Find where the given text appears and provide that cell's center as [x, y] coordinate. 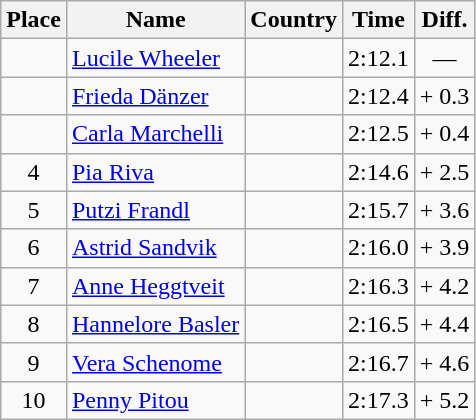
+ 5.2 [444, 400]
2:16.0 [379, 248]
Frieda Dänzer [155, 96]
2:16.7 [379, 362]
Penny Pitou [155, 400]
+ 3.9 [444, 248]
Carla Marchelli [155, 134]
Hannelore Basler [155, 324]
Vera Schenome [155, 362]
+ 3.6 [444, 210]
2:15.7 [379, 210]
Putzi Frandl [155, 210]
2:14.6 [379, 172]
Astrid Sandvik [155, 248]
6 [34, 248]
+ 4.4 [444, 324]
Country [294, 20]
Time [379, 20]
2:12.4 [379, 96]
+ 4.2 [444, 286]
9 [34, 362]
10 [34, 400]
+ 2.5 [444, 172]
Pia Riva [155, 172]
Name [155, 20]
+ 4.6 [444, 362]
2:17.3 [379, 400]
2:16.3 [379, 286]
Lucile Wheeler [155, 58]
+ 0.4 [444, 134]
— [444, 58]
2:12.5 [379, 134]
2:16.5 [379, 324]
Anne Heggtveit [155, 286]
Place [34, 20]
Diff. [444, 20]
2:12.1 [379, 58]
8 [34, 324]
+ 0.3 [444, 96]
5 [34, 210]
4 [34, 172]
7 [34, 286]
